Determine the (x, y) coordinate at the center of the cell enclosing the given text.  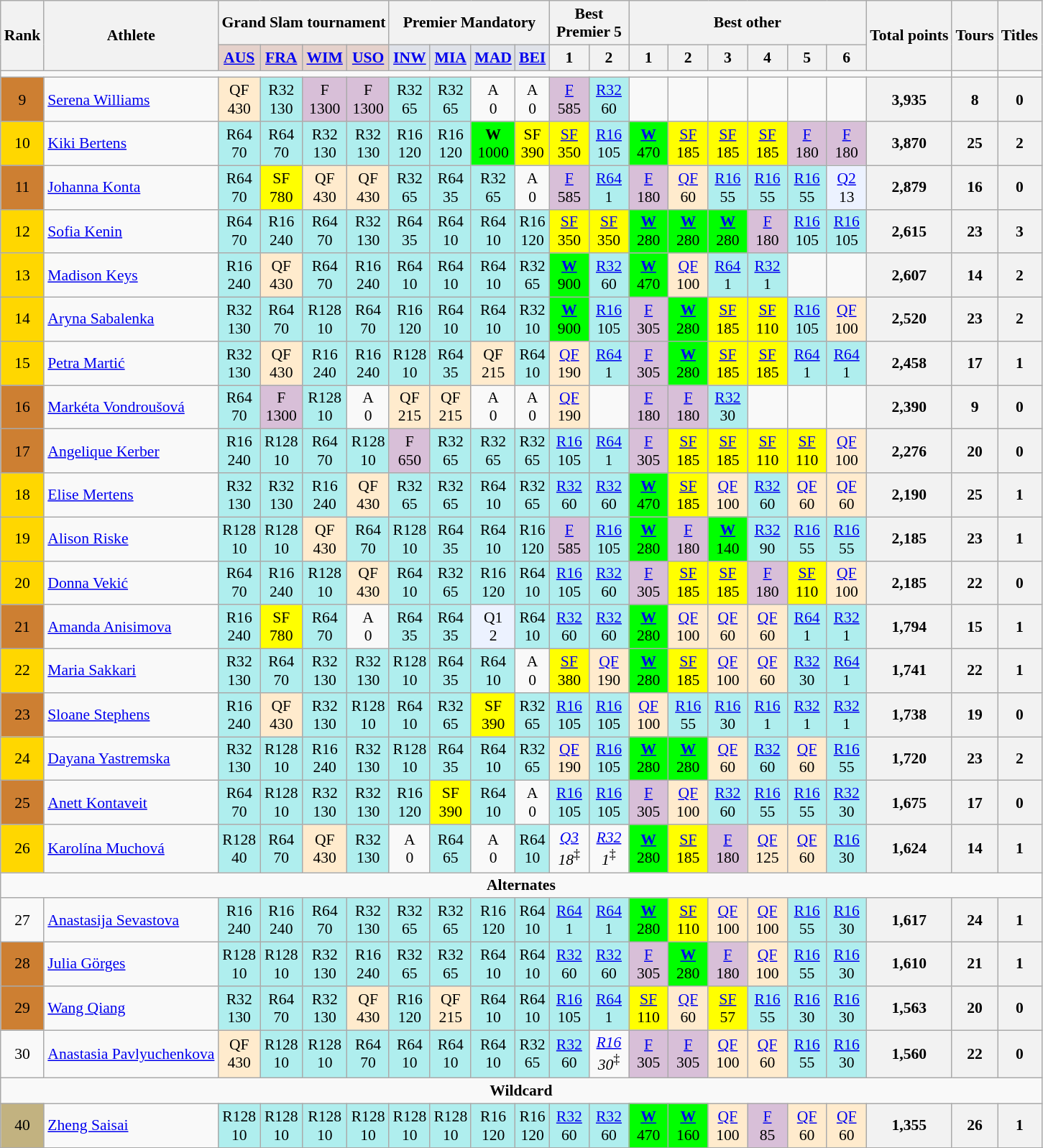
Maria Sakkari (131, 671)
2,276 (909, 451)
Rank (23, 36)
Tours (975, 36)
2,607 (909, 276)
1,738 (909, 715)
5 (807, 58)
W1000 (493, 144)
Q318‡ (569, 848)
Dayana Yastremska (131, 759)
USO (368, 58)
W160 (689, 1126)
2,615 (909, 231)
F85 (768, 1126)
2,390 (909, 407)
18 (23, 495)
SF380 (569, 671)
1,563 (909, 1008)
QF125 (768, 848)
3,935 (909, 99)
Angelique Kerber (131, 451)
11 (23, 187)
Best Premier 5 (589, 23)
Wang Qiang (131, 1008)
Athlete (131, 36)
2,190 (909, 495)
2,458 (909, 364)
Grand Slam tournament (303, 23)
R1630‡ (608, 1054)
Anastasija Sevastova (131, 920)
29 (23, 1008)
Elise Mertens (131, 495)
1,720 (909, 759)
R3210 (532, 319)
1,610 (909, 965)
Total points (909, 36)
27 (23, 920)
1,624 (909, 848)
8 (975, 99)
1,355 (909, 1126)
W140 (727, 539)
MIA (450, 58)
28 (23, 965)
Serena Williams (131, 99)
Sofia Kenin (131, 231)
R3290 (768, 539)
40 (23, 1126)
Alison Riske (131, 539)
Zheng Saisai (131, 1126)
Madison Keys (131, 276)
10 (23, 144)
12 (23, 231)
4 (768, 58)
R321‡ (608, 848)
Karolína Muchová (131, 848)
BEI (532, 58)
2,520 (909, 319)
FRA (282, 58)
WIM (325, 58)
13 (23, 276)
Titles (1019, 36)
MAD (493, 58)
30 (23, 1054)
Kiki Bertens (131, 144)
1,675 (909, 802)
1,741 (909, 671)
Sloane Stephens (131, 715)
1,560 (909, 1054)
Donna Vekić (131, 582)
R12840 (239, 848)
Johanna Konta (131, 187)
Petra Martić (131, 364)
Best other (748, 23)
Aryna Sabalenka (131, 319)
Anastasia Pavlyuchenkova (131, 1054)
2,879 (909, 187)
1,617 (909, 920)
INW (410, 58)
Wildcard (521, 1091)
Q213 (847, 187)
Q12 (493, 627)
Markéta Vondroušová (131, 407)
Anett Kontaveit (131, 802)
Premier Mandatory (469, 23)
R161 (768, 715)
6 (847, 58)
R6465 (450, 848)
SF57 (727, 1008)
Julia Görges (131, 965)
AUS (239, 58)
Amanda Anisimova (131, 627)
Alternates (521, 886)
3,870 (909, 144)
F650 (410, 451)
1,794 (909, 627)
